Output the [x, y] coordinate of the center of the cell containing the given text.  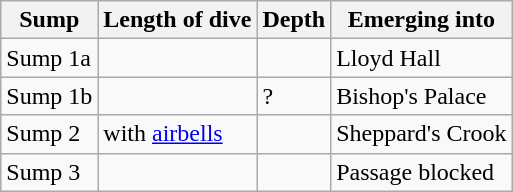
Sump 3 [50, 172]
Depth [294, 20]
? [294, 96]
Emerging into [422, 20]
Bishop's Palace [422, 96]
Sheppard's Crook [422, 134]
with airbells [178, 134]
Passage blocked [422, 172]
Sump 1a [50, 58]
Sump 2 [50, 134]
Lloyd Hall [422, 58]
Sump [50, 20]
Length of dive [178, 20]
Sump 1b [50, 96]
